From the cell containing the given text, extract its center point as (x, y) coordinate. 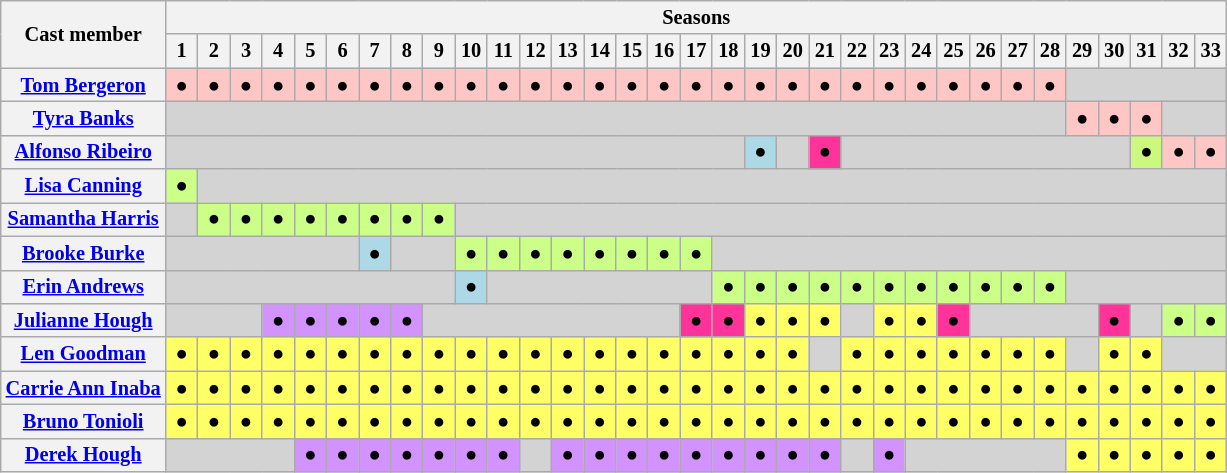
32 (1178, 51)
22 (857, 51)
Tyra Banks (84, 118)
Lisa Canning (84, 186)
27 (1018, 51)
26 (986, 51)
Cast member (84, 34)
15 (632, 51)
Erin Andrews (84, 287)
3 (246, 51)
10 (471, 51)
Seasons (696, 17)
Bruno Tonioli (84, 421)
30 (1114, 51)
29 (1082, 51)
28 (1050, 51)
9 (439, 51)
24 (921, 51)
Len Goodman (84, 354)
7 (375, 51)
Brooke Burke (84, 253)
31 (1146, 51)
14 (600, 51)
Derek Hough (84, 455)
1 (182, 51)
2 (214, 51)
Samantha Harris (84, 219)
17 (696, 51)
11 (503, 51)
13 (568, 51)
33 (1211, 51)
6 (342, 51)
16 (664, 51)
Carrie Ann Inaba (84, 388)
25 (953, 51)
18 (728, 51)
21 (825, 51)
19 (760, 51)
4 (278, 51)
Tom Bergeron (84, 85)
Alfonso Ribeiro (84, 152)
20 (793, 51)
5 (310, 51)
23 (889, 51)
12 (535, 51)
Julianne Hough (84, 320)
8 (407, 51)
